Determine the (x, y) coordinate at the center of the cell enclosing the given text.  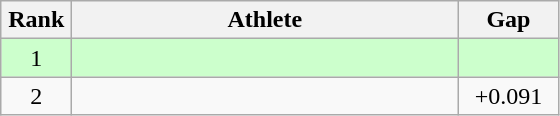
1 (36, 58)
Rank (36, 20)
Gap (508, 20)
2 (36, 96)
Athlete (265, 20)
+0.091 (508, 96)
